From the cell containing the given text, extract its center point as [X, Y] coordinate. 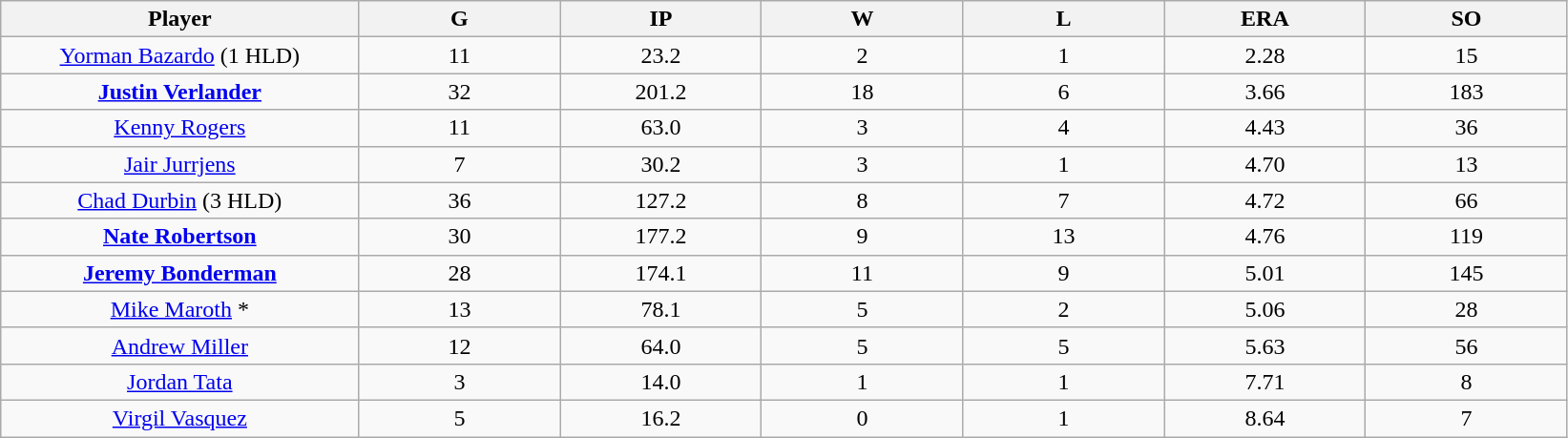
5.63 [1265, 345]
12 [460, 345]
6 [1063, 92]
32 [460, 92]
64.0 [660, 345]
Jair Jurrjens [179, 164]
Nate Robertson [179, 237]
63.0 [660, 128]
Mike Maroth * [179, 309]
Justin Verlander [179, 92]
Jordan Tata [179, 382]
Andrew Miller [179, 345]
SO [1466, 19]
66 [1466, 200]
56 [1466, 345]
119 [1466, 237]
4.70 [1265, 164]
4 [1063, 128]
30.2 [660, 164]
G [460, 19]
174.1 [660, 273]
4.76 [1265, 237]
4.72 [1265, 200]
Player [179, 19]
L [1063, 19]
177.2 [660, 237]
201.2 [660, 92]
7.71 [1265, 382]
2.28 [1265, 55]
23.2 [660, 55]
127.2 [660, 200]
145 [1466, 273]
Kenny Rogers [179, 128]
78.1 [660, 309]
0 [863, 418]
4.43 [1265, 128]
15 [1466, 55]
5.01 [1265, 273]
Yorman Bazardo (1 HLD) [179, 55]
IP [660, 19]
30 [460, 237]
Virgil Vasquez [179, 418]
183 [1466, 92]
8.64 [1265, 418]
Jeremy Bonderman [179, 273]
3.66 [1265, 92]
16.2 [660, 418]
18 [863, 92]
Chad Durbin (3 HLD) [179, 200]
W [863, 19]
14.0 [660, 382]
ERA [1265, 19]
5.06 [1265, 309]
